Scan for the cell matching the given text and deliver its (X, Y) coordinate at center. 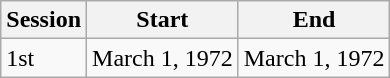
Session (44, 20)
Start (163, 20)
End (314, 20)
1st (44, 58)
